Pinpoint the cell where the given text exists, returning its (x, y) midpoint coordinate. 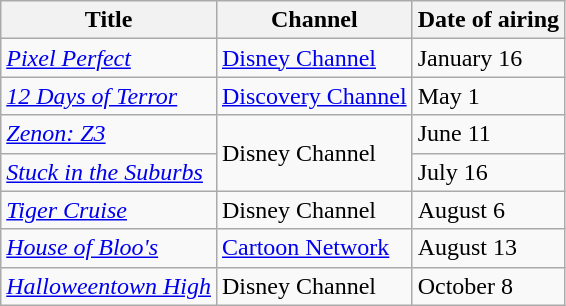
Pixel Perfect (109, 58)
Tiger Cruise (109, 210)
Halloweentown High (109, 286)
Date of airing (488, 20)
House of Bloo's (109, 248)
June 11 (488, 134)
Title (109, 20)
Zenon: Z3 (109, 134)
Cartoon Network (314, 248)
Channel (314, 20)
May 1 (488, 96)
August 13 (488, 248)
July 16 (488, 172)
October 8 (488, 286)
Stuck in the Suburbs (109, 172)
August 6 (488, 210)
12 Days of Terror (109, 96)
Discovery Channel (314, 96)
January 16 (488, 58)
